Search for the cell housing the specified text and yield its (x, y) center coordinate. 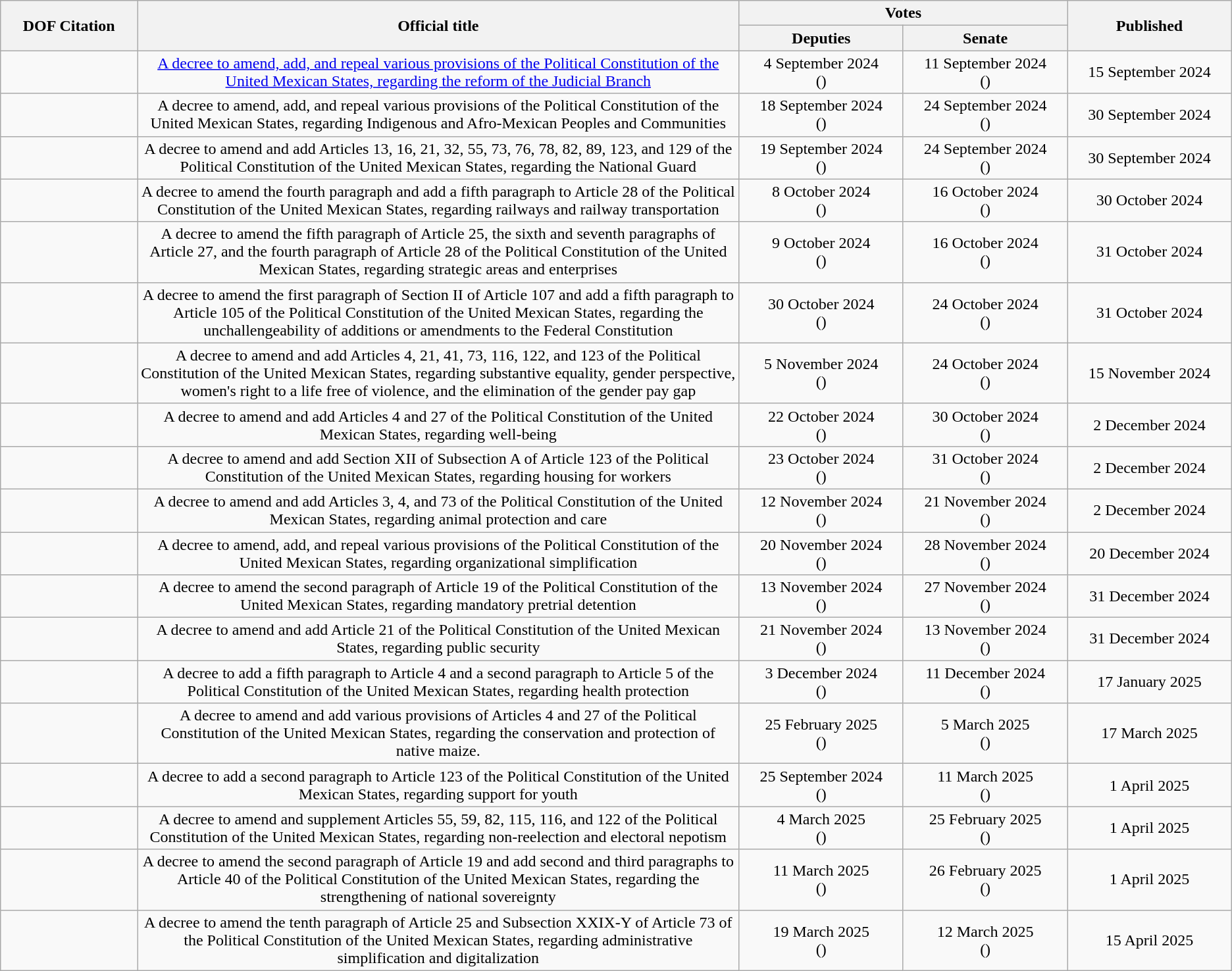
Senate (985, 38)
Votes (903, 13)
A decree to add a second paragraph to Article 123 of the Political Constitution of the United Mexican States, regarding support for youth (438, 785)
8 October 2024() (821, 200)
Deputies (821, 38)
4 September 2024() (821, 72)
A decree to amend and add Article 21 of the Political Constitution of the United Mexican States, regarding public security (438, 639)
3 December 2024() (821, 682)
A decree to amend and add Articles 4 and 27 of the Political Constitution of the United Mexican States, regarding well-being (438, 425)
27 November 2024() (985, 596)
25 September 2024() (821, 785)
20 December 2024 (1149, 553)
28 November 2024() (985, 553)
DOF Citation (69, 26)
30 October 2024 (1149, 200)
17 March 2025 (1149, 734)
Official title (438, 26)
18 September 2024() (821, 114)
Published (1149, 26)
15 September 2024 (1149, 72)
11 December 2024() (985, 682)
4 March 2025() (821, 828)
15 November 2024 (1149, 373)
12 March 2025() (985, 940)
A decree to amend and add Articles 3, 4, and 73 of the Political Constitution of the United Mexican States, regarding animal protection and care (438, 510)
5 March 2025() (985, 734)
31 October 2024() (985, 467)
20 November 2024() (821, 553)
5 November 2024() (821, 373)
12 November 2024() (821, 510)
22 October 2024() (821, 425)
15 April 2025 (1149, 940)
19 September 2024() (821, 158)
17 January 2025 (1149, 682)
26 February 2025() (985, 880)
9 October 2024() (821, 252)
11 September 2024() (985, 72)
23 October 2024() (821, 467)
19 March 2025() (821, 940)
